Detect which cell encompasses the target text, then output its [x, y] center coordinate. 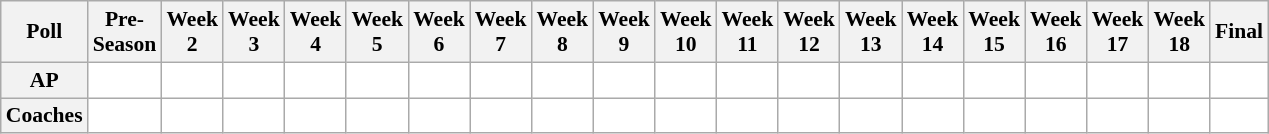
Week5 [377, 32]
Week7 [501, 32]
Poll [44, 32]
Week17 [1118, 32]
Pre-Season [125, 32]
Week12 [809, 32]
Week15 [994, 32]
AP [44, 80]
Week9 [624, 32]
Week14 [933, 32]
Week8 [562, 32]
Final [1239, 32]
Week6 [439, 32]
Week18 [1179, 32]
Week3 [254, 32]
Week11 [748, 32]
Week2 [192, 32]
Week4 [316, 32]
Week13 [871, 32]
Week16 [1056, 32]
Coaches [44, 116]
Week10 [686, 32]
